From the cell containing the given text, extract its center point as [X, Y] coordinate. 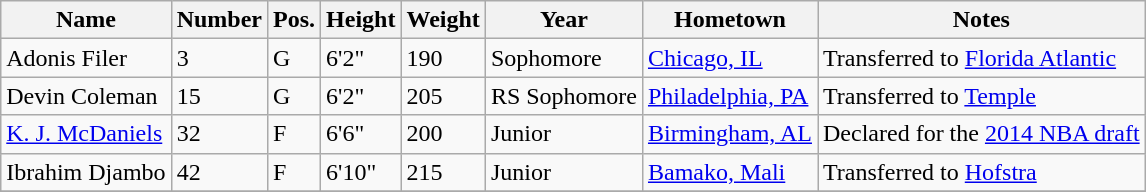
RS Sophomore [564, 96]
Year [564, 20]
Birmingham, AL [730, 134]
200 [443, 134]
215 [443, 172]
Height [361, 20]
32 [219, 134]
Adonis Filer [86, 58]
Declared for the 2014 NBA draft [982, 134]
42 [219, 172]
Transferred to Florida Atlantic [982, 58]
K. J. McDaniels [86, 134]
Sophomore [564, 58]
6'6" [361, 134]
Devin Coleman [86, 96]
3 [219, 58]
Transferred to Hofstra [982, 172]
Weight [443, 20]
Notes [982, 20]
15 [219, 96]
Name [86, 20]
Philadelphia, PA [730, 96]
Number [219, 20]
Transferred to Temple [982, 96]
Ibrahim Djambo [86, 172]
6'10" [361, 172]
Chicago, IL [730, 58]
Pos. [294, 20]
190 [443, 58]
205 [443, 96]
Hometown [730, 20]
Bamako, Mali [730, 172]
